From the cell containing the given text, extract its center point as [X, Y] coordinate. 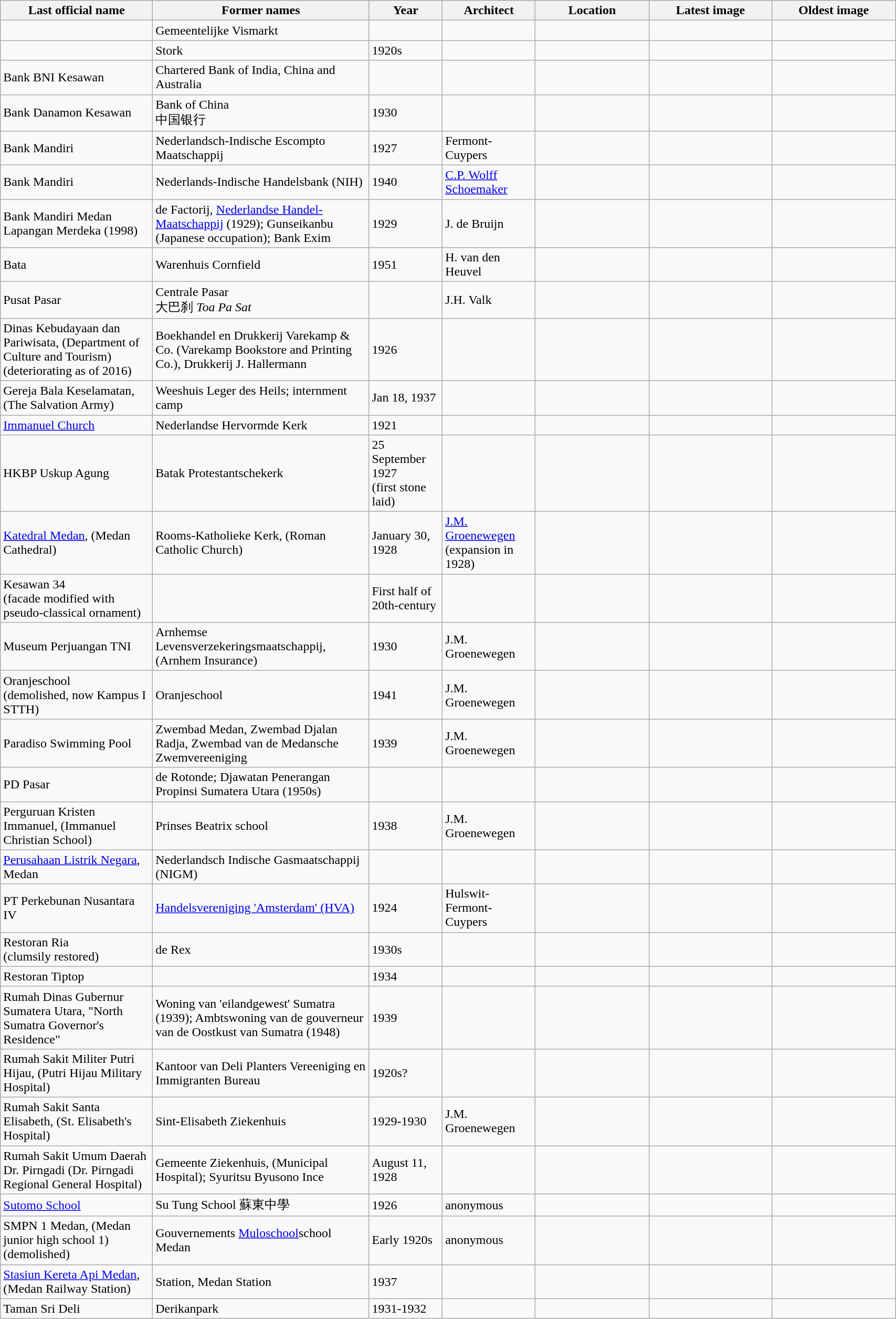
1929-1930 [406, 1121]
Bank Danamon Kesawan [77, 113]
1920s? [406, 1073]
1940 [406, 183]
Nederlandsch Indische Gasmaatschappij (NIGM) [261, 867]
Rumah Dinas Gubernur Sumatera Utara, "North Sumatra Governor's Residence" [77, 1017]
Restoran Ria (clumsily restored) [77, 949]
1937 [406, 1282]
Perguruan Kristen Immanuel, (Immanuel Christian School) [77, 826]
1920s [406, 50]
25 September 1927 (first stone laid) [406, 473]
Year [406, 10]
Station, Medan Station [261, 1282]
Weeshuis Leger des Heils; internment camp [261, 398]
Taman Sri Deli [77, 1309]
Museum Perjuangan TNI [77, 647]
1927 [406, 148]
Jan 18, 1937 [406, 398]
Architect [489, 10]
Kantoor van Deli Planters Vereeniging en Immigranten Bureau [261, 1073]
1934 [406, 976]
Warenhuis Cornfield [261, 265]
August 11, 1928 [406, 1169]
de Rotonde; Djawatan Penerangan Propinsi Sumatera Utara (1950s) [261, 784]
Oranjeschool (demolished, now Kampus I STTH) [77, 695]
Gouvernements Muloschoolschool Medan [261, 1240]
de Rex [261, 949]
Perusahaan Listrik Negara, Medan [77, 867]
Handelsvereniging 'Amsterdam' (HVA) [261, 908]
HKBP Uskup Agung [77, 473]
Katedral Medan, (Medan Cathedral) [77, 543]
Oldest image [834, 10]
Hulswit-Fermont-Cuypers [489, 908]
1929 [406, 224]
Batak Protestantschekerk [261, 473]
Dinas Kebudayaan dan Pariwisata, (Department of Culture and Tourism) (deteriorating as of 2016) [77, 350]
1921 [406, 425]
Bank BNI Kesawan [77, 78]
Stork [261, 50]
Sint-Elisabeth Ziekenhuis [261, 1121]
Chartered Bank of India, China and Australia [261, 78]
Early 1920s [406, 1240]
Oranjeschool [261, 695]
Bank of China中国银行 [261, 113]
H. van den Heuvel [489, 265]
January 30, 1928 [406, 543]
de Factorij, Nederlandse Handel-Maatschappij (1929); Gunseikanbu (Japanese occupation); Bank Exim [261, 224]
Paradiso Swimming Pool [77, 743]
SMPN 1 Medan, (Medan junior high school 1) (demolished) [77, 1240]
J.M. Groenewegen (expansion in 1928) [489, 543]
1924 [406, 908]
Former names [261, 10]
Nederlands-Indische Handelsbank (NIH) [261, 183]
J. de Bruijn [489, 224]
J.H. Valk [489, 300]
Derikanpark [261, 1309]
Gemeente Ziekenhuis, (Municipal Hospital); Syuritsu Byusono Ince [261, 1169]
Rumah Sakit Umum Daerah Dr. Pirngadi (Dr. Pirngadi Regional General Hospital) [77, 1169]
Location [592, 10]
Rooms-Katholieke Kerk, (Roman Catholic Church) [261, 543]
First half of 20th-century [406, 598]
1941 [406, 695]
1931-1932 [406, 1309]
Nederlandse Hervormde Kerk [261, 425]
Restoran Tiptop [77, 976]
Rumah Sakit Militer Putri Hijau, (Putri Hijau Military Hospital) [77, 1073]
1930s [406, 949]
Gereja Bala Keselamatan, (The Salvation Army) [77, 398]
PT Perkebunan Nusantara IV [77, 908]
1951 [406, 265]
Last official name [77, 10]
Pusat Pasar [77, 300]
Gemeentelijke Vismarkt [261, 30]
Nederlandsch-Indische Escompto Maatschappij [261, 148]
C.P. Wolff Schoemaker [489, 183]
Arnhemse Levensverzekeringsmaatschappij, (Arnhem Insurance) [261, 647]
Latest image [711, 10]
1938 [406, 826]
Stasiun Kereta Api Medan, (Medan Railway Station) [77, 1282]
Bata [77, 265]
PD Pasar [77, 784]
Bank Mandiri Medan Lapangan Merdeka (1998) [77, 224]
Immanuel Church [77, 425]
Rumah Sakit Santa Elisabeth, (St. Elisabeth's Hospital) [77, 1121]
Centrale Pasar 大巴刹 Toa Pa Sat [261, 300]
Fermont-Cuypers [489, 148]
Zwembad Medan, Zwembad Djalan Radja, Zwembad van de Medansche Zwemvereeniging [261, 743]
Woning van 'eilandgewest' Sumatra (1939); Ambtswoning van de gouverneur van de Oostkust van Sumatra (1948) [261, 1017]
Sutomo School [77, 1205]
Boekhandel en Drukkerij Varekamp & Co. (Varekamp Bookstore and Printing Co.), Drukkerij J. Hallermann [261, 350]
Su Tung School 蘇東中學 [261, 1205]
Kesawan 34 (facade modified with pseudo-classical ornament) [77, 598]
Prinses Beatrix school [261, 826]
